Return the [X, Y] coordinate for the center point of the cell that contains the specified text.  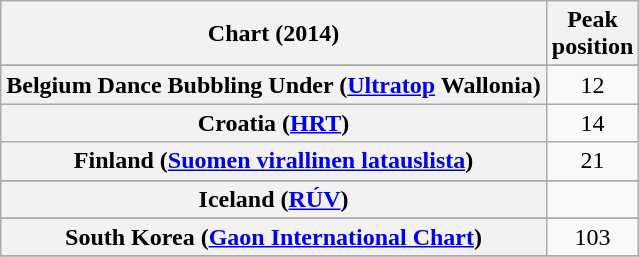
103 [592, 237]
21 [592, 161]
South Korea (Gaon International Chart) [274, 237]
Peakposition [592, 34]
Chart (2014) [274, 34]
Belgium Dance Bubbling Under (Ultratop Wallonia) [274, 85]
14 [592, 123]
Iceland (RÚV) [274, 199]
Croatia (HRT) [274, 123]
12 [592, 85]
Finland (Suomen virallinen latauslista) [274, 161]
